Locate the cell with the specified text and output its (x, y) center coordinate. 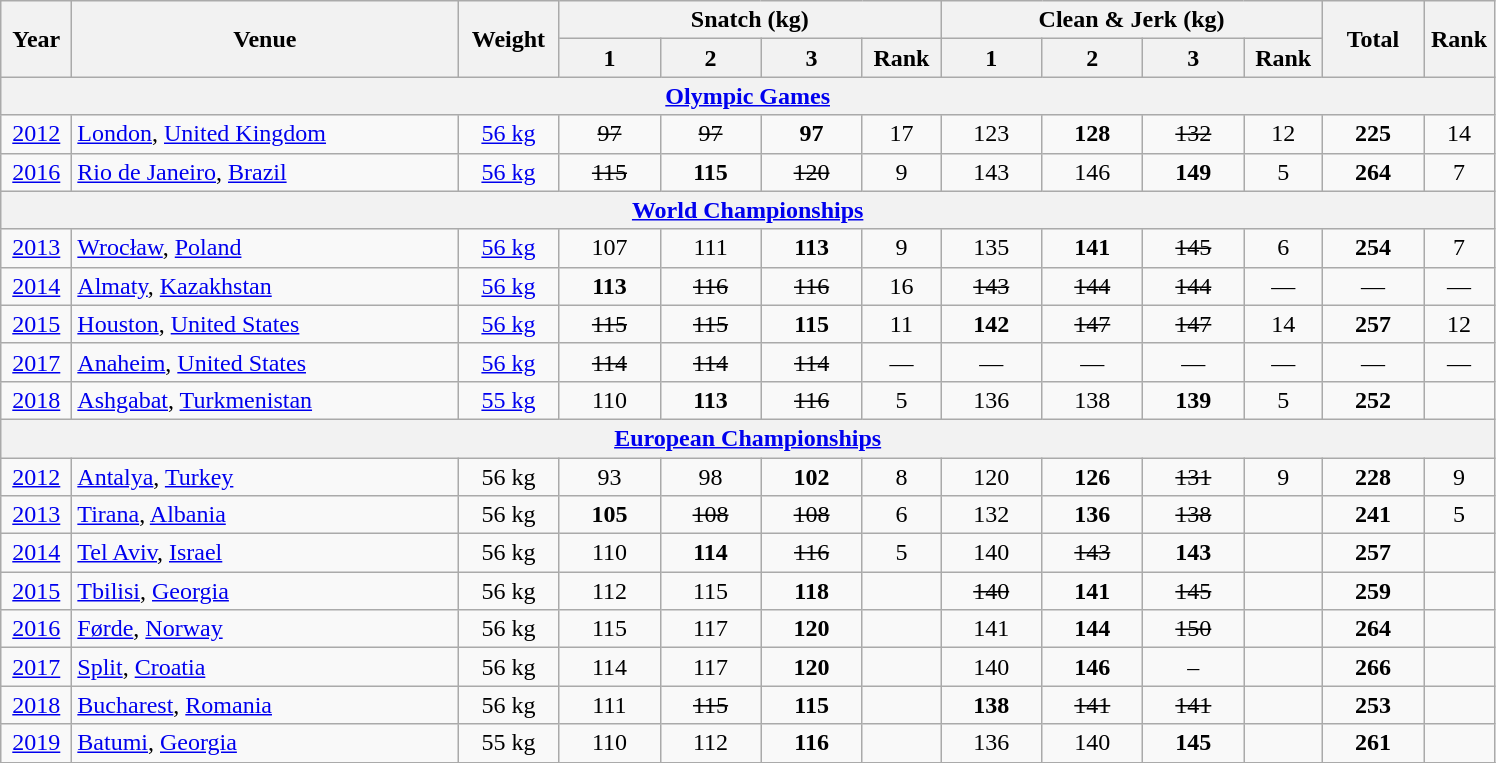
World Championships (748, 210)
Anaheim, United States (265, 362)
Tirana, Albania (265, 515)
2019 (36, 743)
8 (902, 477)
254 (1372, 248)
Olympic Games (748, 96)
– (1194, 667)
107 (610, 248)
Year (36, 39)
11 (902, 324)
123 (992, 134)
Venue (265, 39)
261 (1372, 743)
Almaty, Kazakhstan (265, 286)
259 (1372, 591)
102 (812, 477)
Antalya, Turkey (265, 477)
Batumi, Georgia (265, 743)
118 (812, 591)
131 (1194, 477)
150 (1194, 629)
Bucharest, Romania (265, 705)
Wrocław, Poland (265, 248)
128 (1092, 134)
Total (1372, 39)
Clean & Jerk (kg) (1132, 20)
Tbilisi, Georgia (265, 591)
105 (610, 515)
252 (1372, 400)
London, United Kingdom (265, 134)
241 (1372, 515)
Snatch (kg) (750, 20)
228 (1372, 477)
European Championships (748, 438)
149 (1194, 172)
17 (902, 134)
93 (610, 477)
225 (1372, 134)
98 (710, 477)
Tel Aviv, Israel (265, 553)
16 (902, 286)
Ashgabat, Turkmenistan (265, 400)
142 (992, 324)
126 (1092, 477)
Rio de Janeiro, Brazil (265, 172)
139 (1194, 400)
Førde, Norway (265, 629)
Split, Croatia (265, 667)
266 (1372, 667)
135 (992, 248)
Houston, United States (265, 324)
253 (1372, 705)
Weight (508, 39)
